Output the (X, Y) coordinate of the center of the cell containing the given text.  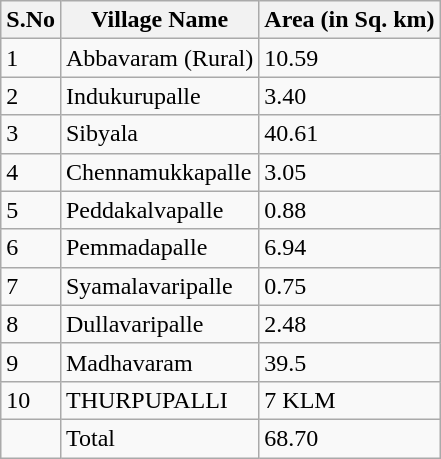
8 (31, 324)
S.No (31, 20)
7 KLM (350, 400)
Indukurupalle (159, 96)
Abbavaram (Rural) (159, 58)
6 (31, 248)
4 (31, 172)
THURPUPALLI (159, 400)
3.40 (350, 96)
Chennamukkapalle (159, 172)
Syamalavaripalle (159, 286)
68.70 (350, 438)
Dullavaripalle (159, 324)
3.05 (350, 172)
10 (31, 400)
Peddakalvapalle (159, 210)
Total (159, 438)
1 (31, 58)
6.94 (350, 248)
10.59 (350, 58)
Sibyala (159, 134)
Madhavaram (159, 362)
3 (31, 134)
40.61 (350, 134)
0.88 (350, 210)
2.48 (350, 324)
Area (in Sq. km) (350, 20)
39.5 (350, 362)
Pemmadapalle (159, 248)
7 (31, 286)
Village Name (159, 20)
2 (31, 96)
9 (31, 362)
5 (31, 210)
0.75 (350, 286)
